Identify which cell holds the provided text, then report its (x, y) central coordinate. 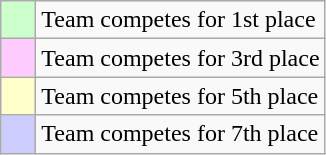
Team competes for 3rd place (180, 58)
Team competes for 1st place (180, 20)
Team competes for 5th place (180, 96)
Team competes for 7th place (180, 134)
